Return the [X, Y] coordinate for the center point of the cell that contains the specified text.  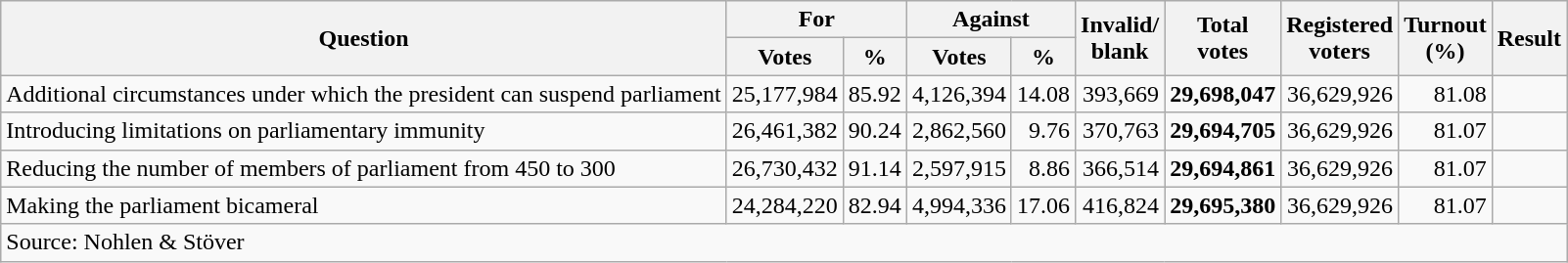
81.08 [1446, 94]
Additional circumstances under which the president can suspend parliament [364, 94]
82.94 [875, 205]
8.86 [1043, 168]
Introducing limitations on parliamentary immunity [364, 131]
Source: Nohlen & Stöver [784, 242]
29,694,705 [1223, 131]
85.92 [875, 94]
90.24 [875, 131]
26,461,382 [785, 131]
370,763 [1120, 131]
26,730,432 [785, 168]
29,694,861 [1223, 168]
Question [364, 38]
Against [991, 20]
416,824 [1120, 205]
9.76 [1043, 131]
Totalvotes [1223, 38]
17.06 [1043, 205]
4,994,336 [959, 205]
Registeredvoters [1340, 38]
366,514 [1120, 168]
2,862,560 [959, 131]
91.14 [875, 168]
Result [1529, 38]
Invalid/blank [1120, 38]
For [816, 20]
25,177,984 [785, 94]
2,597,915 [959, 168]
Reducing the number of members of parliament from 450 to 300 [364, 168]
Making the parliament bicameral [364, 205]
14.08 [1043, 94]
Turnout(%) [1446, 38]
29,698,047 [1223, 94]
393,669 [1120, 94]
4,126,394 [959, 94]
24,284,220 [785, 205]
29,695,380 [1223, 205]
